From the cell containing the given text, extract its center point as (x, y) coordinate. 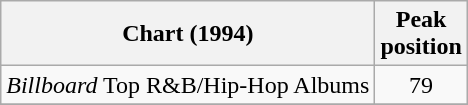
79 (421, 85)
Billboard Top R&B/Hip-Hop Albums (188, 85)
Peakposition (421, 34)
Chart (1994) (188, 34)
